For the text-containing cell, return its midpoint in (x, y) coordinate format. 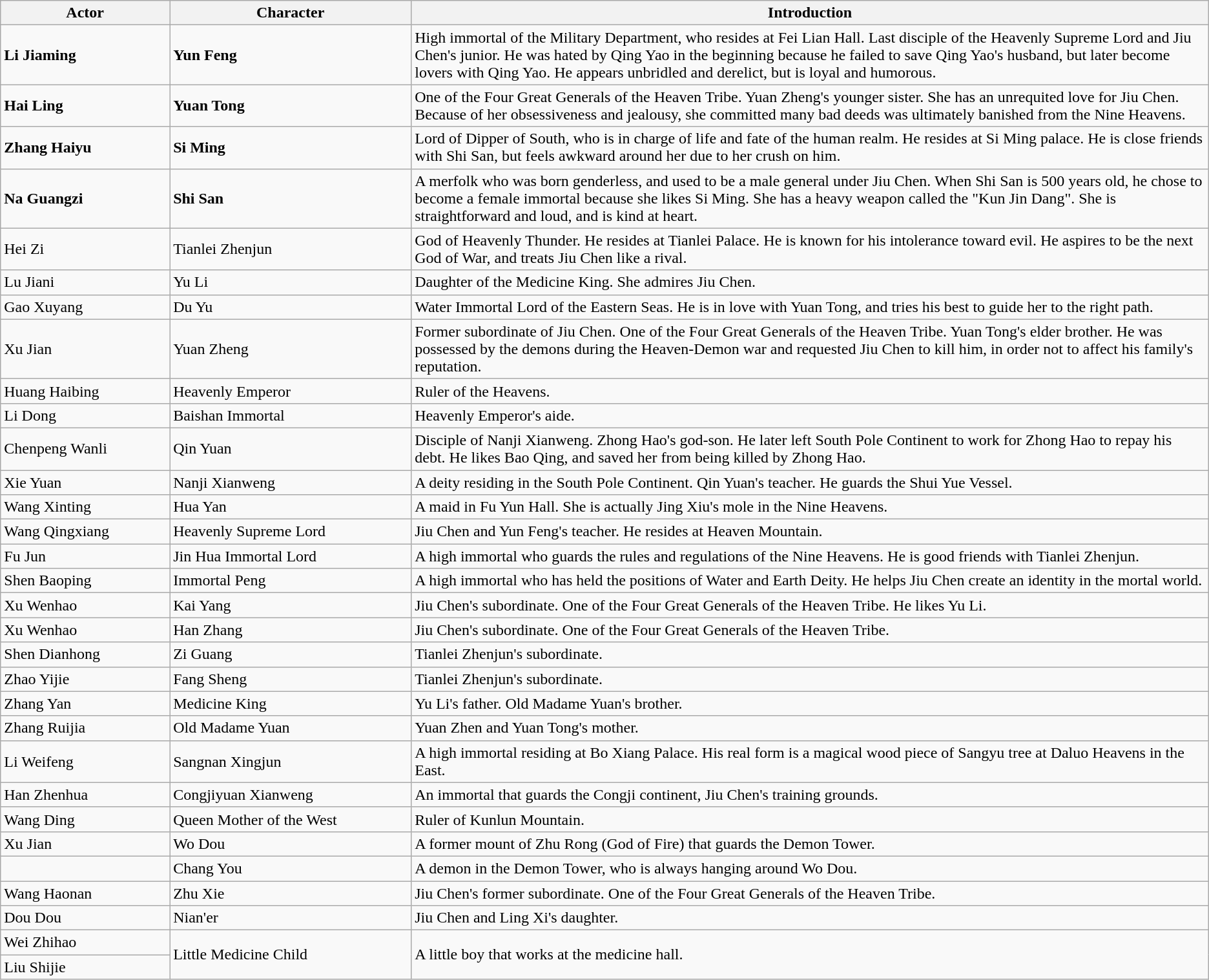
Hei Zi (85, 249)
Jiu Chen's subordinate. One of the Four Great Generals of the Heaven Tribe. (810, 630)
Qin Yuan (291, 448)
A little boy that works at the medicine hall. (810, 955)
Han Zhang (291, 630)
A high immortal residing at Bo Xiang Palace. His real form is a magical wood piece of Sangyu tree at Daluo Heavens in the East. (810, 761)
A deity residing in the South Pole Continent. Qin Yuan's teacher. He guards the Shui Yue Vessel. (810, 483)
Actor (85, 13)
Wang Ding (85, 819)
Na Guangzi (85, 198)
Shi San (291, 198)
Old Madame Yuan (291, 728)
A high immortal who guards the rules and regulations of the Nine Heavens. He is good friends with Tianlei Zhenjun. (810, 556)
Wang Qingxiang (85, 532)
Huang Haibing (85, 391)
Yuan Zheng (291, 349)
Nanji Xianweng (291, 483)
Lu Jiani (85, 282)
Little Medicine Child (291, 955)
Introduction (810, 13)
Ruler of Kunlun Mountain. (810, 819)
Zi Guang (291, 654)
A former mount of Zhu Rong (God of Fire) that guards the Demon Tower. (810, 844)
Yuan Tong (291, 106)
Li Jiaming (85, 55)
Xie Yuan (85, 483)
Li Weifeng (85, 761)
Yu Li (291, 282)
Daughter of the Medicine King. She admires Jiu Chen. (810, 282)
Shen Dianhong (85, 654)
Heavenly Supreme Lord (291, 532)
Dou Dou (85, 918)
A demon in the Demon Tower, who is always hanging around Wo Dou. (810, 868)
Wei Zhihao (85, 943)
Jiu Chen's former subordinate. One of the Four Great Generals of the Heaven Tribe. (810, 893)
Wo Dou (291, 844)
Zhao Yijie (85, 679)
Wang Xinting (85, 507)
Shen Baoping (85, 581)
Zhang Haiyu (85, 147)
Hua Yan (291, 507)
Medicine King (291, 704)
Si Ming (291, 147)
Kai Yang (291, 605)
Congjiyuan Xianweng (291, 795)
Fu Jun (85, 556)
Zhang Ruijia (85, 728)
Chang You (291, 868)
Yu Li's father. Old Madame Yuan's brother. (810, 704)
Yun Feng (291, 55)
Immortal Peng (291, 581)
Hai Ling (85, 106)
Nian'er (291, 918)
Jin Hua Immortal Lord (291, 556)
A high immortal who has held the positions of Water and Earth Deity. He helps Jiu Chen create an identity in the mortal world. (810, 581)
Sangnan Xingjun (291, 761)
Heavenly Emperor (291, 391)
Tianlei Zhenjun (291, 249)
Ruler of the Heavens. (810, 391)
Li Dong (85, 415)
Water Immortal Lord of the Eastern Seas. He is in love with Yuan Tong, and tries his best to guide her to the right path. (810, 307)
Jiu Chen's subordinate. One of the Four Great Generals of the Heaven Tribe. He likes Yu Li. (810, 605)
Character (291, 13)
Han Zhenhua (85, 795)
Zhu Xie (291, 893)
Heavenly Emperor's aide. (810, 415)
Fang Sheng (291, 679)
Chenpeng Wanli (85, 448)
Jiu Chen and Ling Xi's daughter. (810, 918)
An immortal that guards the Congji continent, Jiu Chen's training grounds. (810, 795)
Yuan Zhen and Yuan Tong's mother. (810, 728)
Zhang Yan (85, 704)
A maid in Fu Yun Hall. She is actually Jing Xiu's mole in the Nine Heavens. (810, 507)
Queen Mother of the West (291, 819)
Liu Shijie (85, 967)
Jiu Chen and Yun Feng's teacher. He resides at Heaven Mountain. (810, 532)
Baishan Immortal (291, 415)
Gao Xuyang (85, 307)
Du Yu (291, 307)
Wang Haonan (85, 893)
